Detect which cell encompasses the target text, then output its (x, y) center coordinate. 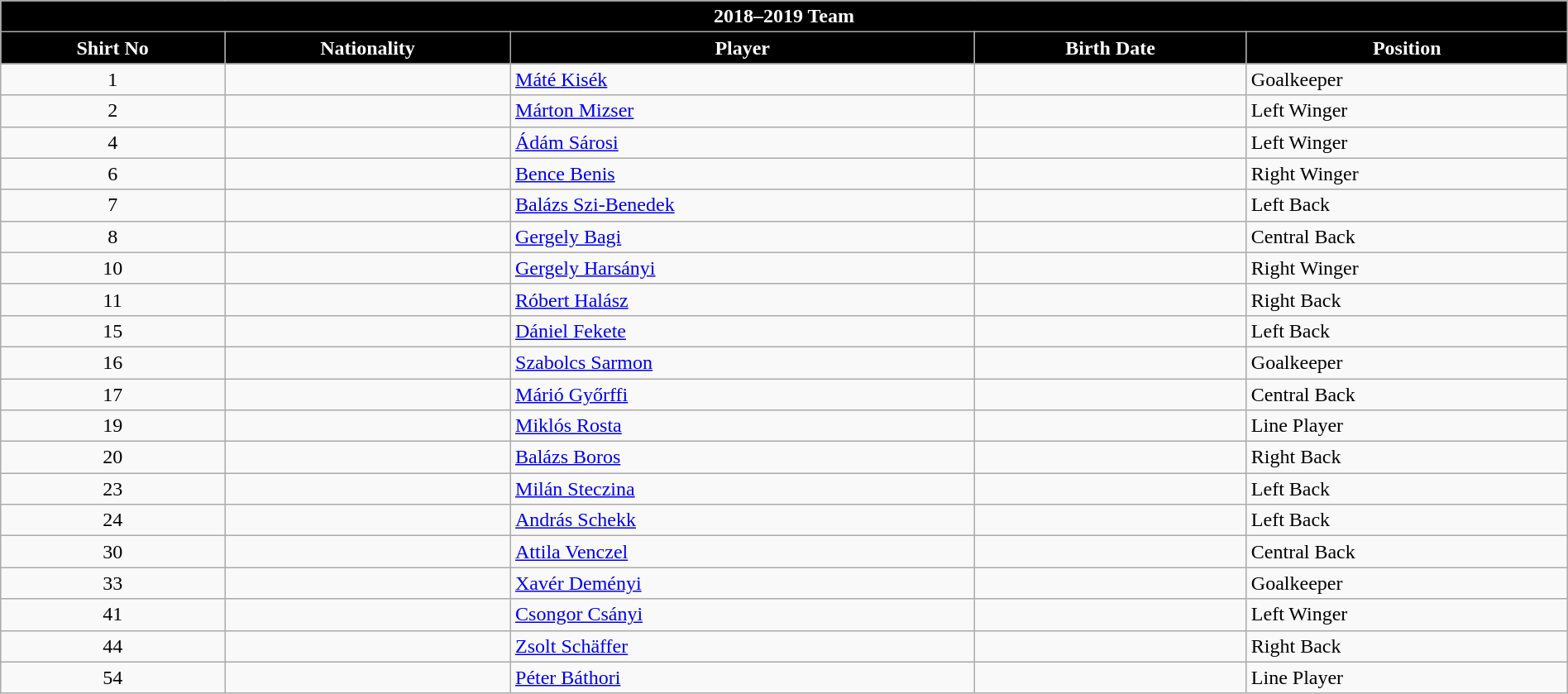
Xavér Deményi (743, 583)
Position (1407, 48)
Ádám Sárosi (743, 142)
17 (112, 395)
Márton Mizser (743, 111)
41 (112, 615)
15 (112, 331)
20 (112, 457)
7 (112, 205)
1 (112, 79)
Bence Benis (743, 174)
Player (743, 48)
33 (112, 583)
19 (112, 426)
Máté Kisék (743, 79)
24 (112, 520)
András Schekk (743, 520)
11 (112, 299)
Márió Győrffi (743, 395)
Gergely Bagi (743, 237)
Balázs Boros (743, 457)
Milán Steczina (743, 489)
Róbert Halász (743, 299)
Miklós Rosta (743, 426)
44 (112, 646)
Zsolt Schäffer (743, 646)
23 (112, 489)
2018–2019 Team (784, 17)
Nationality (368, 48)
Péter Báthori (743, 677)
Balázs Szi-Benedek (743, 205)
6 (112, 174)
8 (112, 237)
4 (112, 142)
16 (112, 362)
Attila Venczel (743, 552)
Csongor Csányi (743, 615)
Dániel Fekete (743, 331)
10 (112, 268)
Szabolcs Sarmon (743, 362)
Birth Date (1110, 48)
2 (112, 111)
54 (112, 677)
Gergely Harsányi (743, 268)
30 (112, 552)
Shirt No (112, 48)
